For the text-containing cell, return its midpoint in (X, Y) coordinate format. 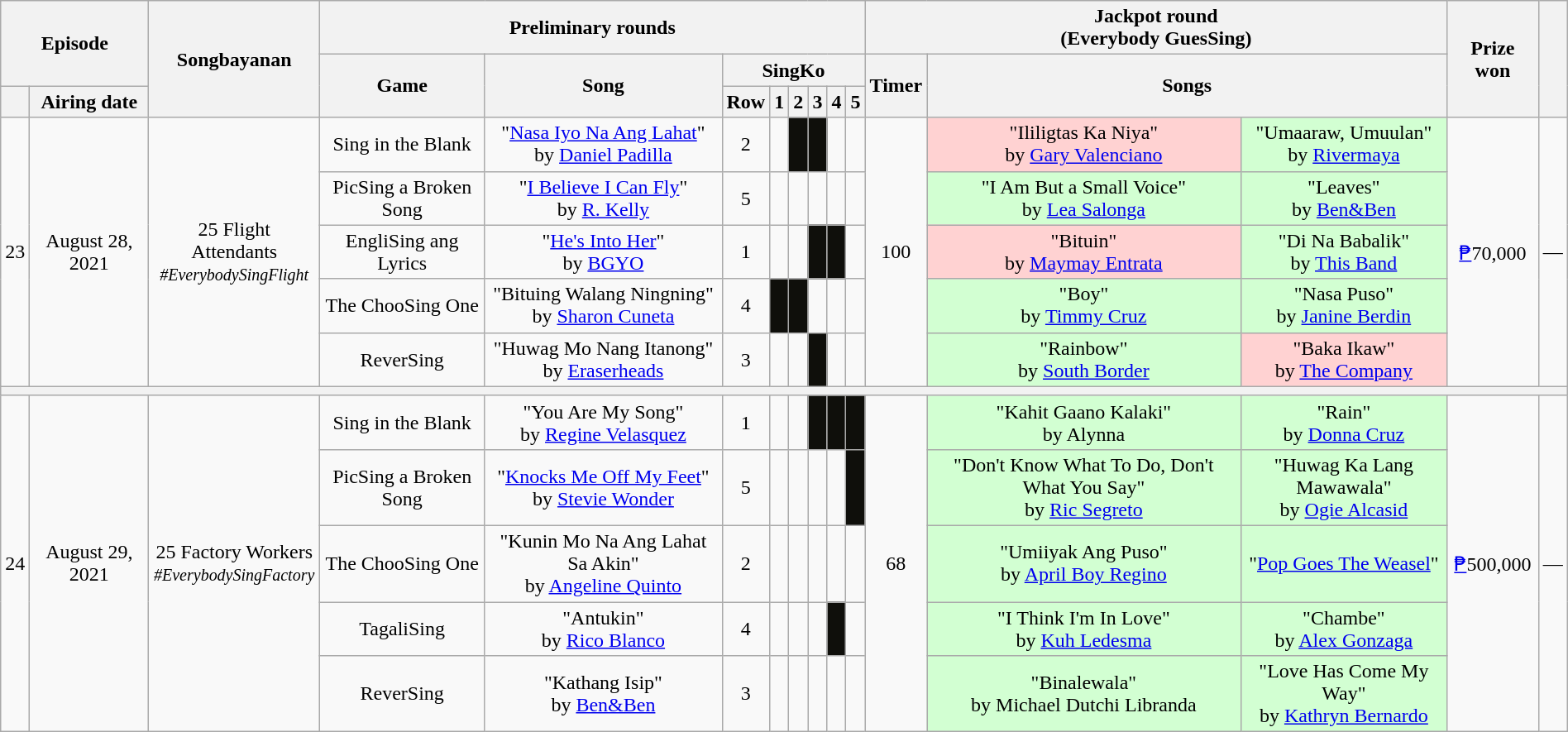
24 (15, 563)
"Rain"by Donna Cruz (1344, 422)
"I Think I'm In Love"by Kuh Ledesma (1083, 629)
25 Flight Attendants#EverybodySingFlight (235, 251)
"Kathang Isip"by Ben&Ben (604, 694)
"He's Into Her"by BGYO (604, 251)
Row (746, 102)
"Chambe"by Alex Gonzaga (1344, 629)
Jackpot round(Everybody GuesSing) (1156, 28)
"I Am But a Small Voice"by Lea Salonga (1083, 199)
₱500,000 (1493, 563)
"Ililigtas Ka Niya"by Gary Valenciano (1083, 144)
"I Believe I Can Fly"by R. Kelly (604, 199)
Song (604, 86)
23 (15, 251)
₱70,000 (1493, 251)
EngliSing ang Lyrics (402, 251)
SingKo (794, 70)
"Baka Ikaw"by The Company (1344, 359)
"Bituin"by Maymay Entrata (1083, 251)
Songbayanan (235, 60)
Timer (896, 86)
August 28, 2021 (89, 251)
"Knocks Me Off My Feet"by Stevie Wonder (604, 487)
"Huwag Mo Nang Itanong"by Eraserheads (604, 359)
25 Factory Workers#EverybodySingFactory (235, 563)
Episode (74, 43)
"Leaves"by Ben&Ben (1344, 199)
"Rainbow"by South Border (1083, 359)
"Kahit Gaano Kalaki"by Alynna (1083, 422)
Game (402, 86)
100 (896, 251)
"Nasa Puso"by Janine Berdin (1344, 306)
"You Are My Song"by Regine Velasquez (604, 422)
"Don't Know What To Do, Don't What You Say"by Ric Segreto (1083, 487)
Airing date (89, 102)
August 29, 2021 (89, 563)
"Huwag Ka Lang Mawawala"by Ogie Alcasid (1344, 487)
TagaliSing (402, 629)
"Love Has Come My Way"by Kathryn Bernardo (1344, 694)
"Umaaraw, Umuulan"by Rivermaya (1344, 144)
"Bituing Walang Ningning"by Sharon Cuneta (604, 306)
"Pop Goes The Weasel" (1344, 563)
Preliminary rounds (592, 28)
"Kunin Mo Na Ang Lahat Sa Akin"by Angeline Quinto (604, 563)
"Binalewala"by Michael Dutchi Libranda (1083, 694)
"Di Na Babalik"by This Band (1344, 251)
"Boy"by Timmy Cruz (1083, 306)
"Nasa Iyo Na Ang Lahat"by Daniel Padilla (604, 144)
Songs (1188, 86)
Prize won (1493, 60)
68 (896, 563)
"Umiiyak Ang Puso"by April Boy Regino (1083, 563)
"Antukin"by Rico Blanco (604, 629)
